Capture the cell that displays the provided text and extract its [x, y] central coordinate. 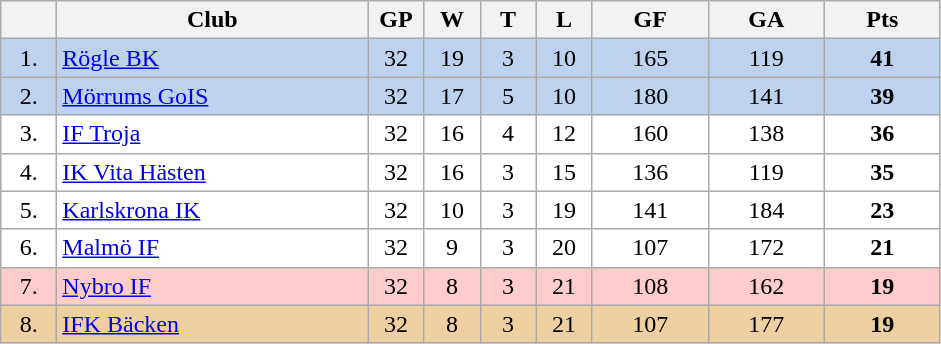
L [564, 20]
136 [650, 172]
IK Vita Hästen [212, 172]
172 [766, 248]
8. [29, 324]
Mörrums GoIS [212, 96]
9 [452, 248]
39 [882, 96]
108 [650, 286]
36 [882, 134]
Pts [882, 20]
184 [766, 210]
23 [882, 210]
17 [452, 96]
35 [882, 172]
T [508, 20]
180 [650, 96]
3. [29, 134]
20 [564, 248]
W [452, 20]
IFK Bäcken [212, 324]
177 [766, 324]
1. [29, 58]
Club [212, 20]
4 [508, 134]
165 [650, 58]
2. [29, 96]
12 [564, 134]
GP [396, 20]
GF [650, 20]
5. [29, 210]
6. [29, 248]
IF Troja [212, 134]
Rögle BK [212, 58]
GA [766, 20]
15 [564, 172]
41 [882, 58]
138 [766, 134]
Karlskrona IK [212, 210]
162 [766, 286]
160 [650, 134]
7. [29, 286]
5 [508, 96]
Nybro IF [212, 286]
Malmö IF [212, 248]
4. [29, 172]
